Pinpoint the cell where the given text exists, returning its [X, Y] midpoint coordinate. 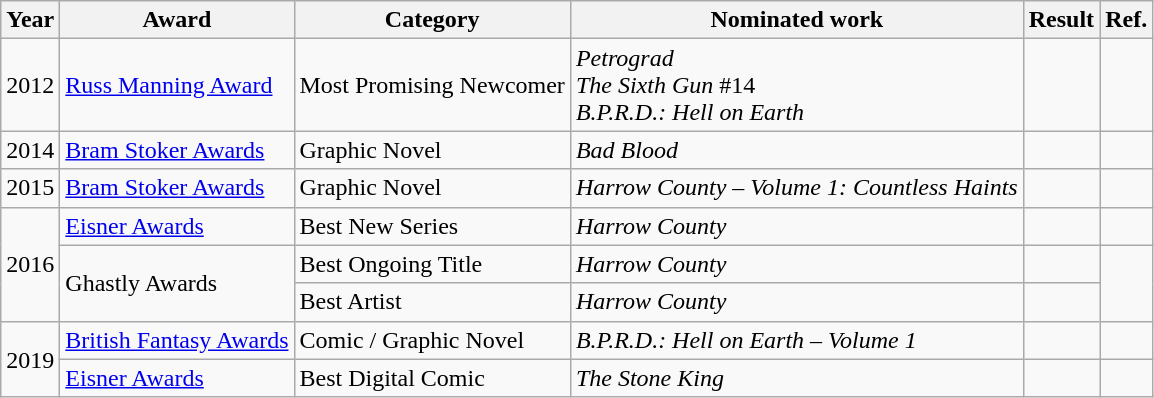
B.P.R.D.: Hell on Earth – Volume 1 [796, 340]
Category [432, 20]
Best Digital Comic [432, 378]
2014 [30, 150]
2015 [30, 188]
2016 [30, 264]
2012 [30, 85]
PetrogradThe Sixth Gun #14B.P.R.D.: Hell on Earth [796, 85]
Year [30, 20]
2019 [30, 359]
Most Promising Newcomer [432, 85]
Best Artist [432, 302]
Nominated work [796, 20]
Harrow County – Volume 1: Countless Haints [796, 188]
Best New Series [432, 226]
British Fantasy Awards [177, 340]
Comic / Graphic Novel [432, 340]
Ref. [1126, 20]
Award [177, 20]
Ghastly Awards [177, 283]
Best Ongoing Title [432, 264]
Russ Manning Award [177, 85]
The Stone King [796, 378]
Bad Blood [796, 150]
Result [1061, 20]
